For the text-containing cell, return its midpoint in [X, Y] coordinate format. 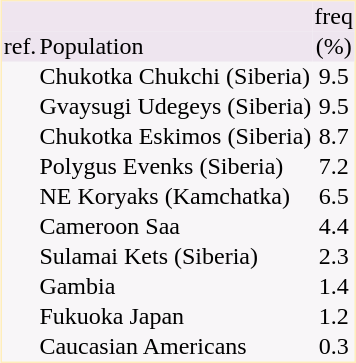
Caucasian Americans [176, 347]
freq [334, 17]
7.2 [334, 167]
8.7 [334, 137]
0.3 [334, 347]
Population [176, 47]
Polygus Evenks (Siberia) [176, 167]
NE Koryaks (Kamchatka) [176, 197]
Cameroon Saa [176, 227]
1.4 [334, 287]
1.2 [334, 317]
Sulamai Kets (Siberia) [176, 257]
(%) [334, 47]
4.4 [334, 227]
Gambia [176, 287]
Chukotka Chukchi (Siberia) [176, 77]
6.5 [334, 197]
Gvaysugi Udegeys (Siberia) [176, 107]
ref. [20, 47]
Fukuoka Japan [176, 317]
2.3 [334, 257]
Chukotka Eskimos (Siberia) [176, 137]
